Determine the (x, y) coordinate at the center of the cell enclosing the given text.  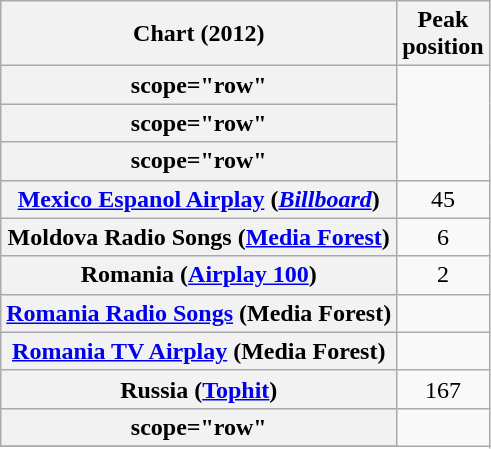
6 (443, 237)
167 (443, 389)
Mexico Espanol Airplay (Billboard) (199, 199)
Russia (Tophit) (199, 389)
Romania (Airplay 100) (199, 275)
Moldova Radio Songs (Media Forest) (199, 237)
2 (443, 275)
Romania TV Airplay (Media Forest) (199, 351)
45 (443, 199)
Romania Radio Songs (Media Forest) (199, 313)
Chart (2012) (199, 34)
Peakposition (443, 34)
